Determine the [X, Y] coordinate at the center of the cell enclosing the given text.  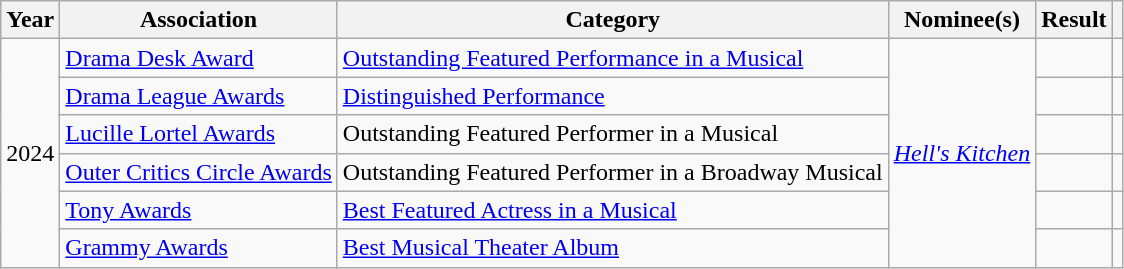
Outstanding Featured Performer in a Broadway Musical [612, 172]
Outer Critics Circle Awards [198, 172]
Outstanding Featured Performance in a Musical [612, 58]
Distinguished Performance [612, 96]
Year [30, 20]
Result [1074, 20]
Drama Desk Award [198, 58]
Hell's Kitchen [962, 153]
2024 [30, 153]
Drama League Awards [198, 96]
Nominee(s) [962, 20]
Tony Awards [198, 210]
Lucille Lortel Awards [198, 134]
Category [612, 20]
Association [198, 20]
Grammy Awards [198, 248]
Best Featured Actress in a Musical [612, 210]
Best Musical Theater Album [612, 248]
Outstanding Featured Performer in a Musical [612, 134]
